Locate the cell with the specified text and output its (x, y) center coordinate. 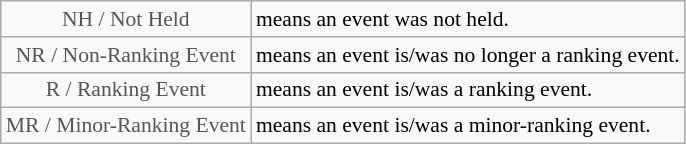
means an event was not held. (468, 19)
R / Ranking Event (126, 90)
means an event is/was no longer a ranking event. (468, 55)
MR / Minor-Ranking Event (126, 126)
means an event is/was a ranking event. (468, 90)
means an event is/was a minor-ranking event. (468, 126)
NR / Non-Ranking Event (126, 55)
NH / Not Held (126, 19)
